Scan for the cell matching the given text and deliver its [X, Y] coordinate at center. 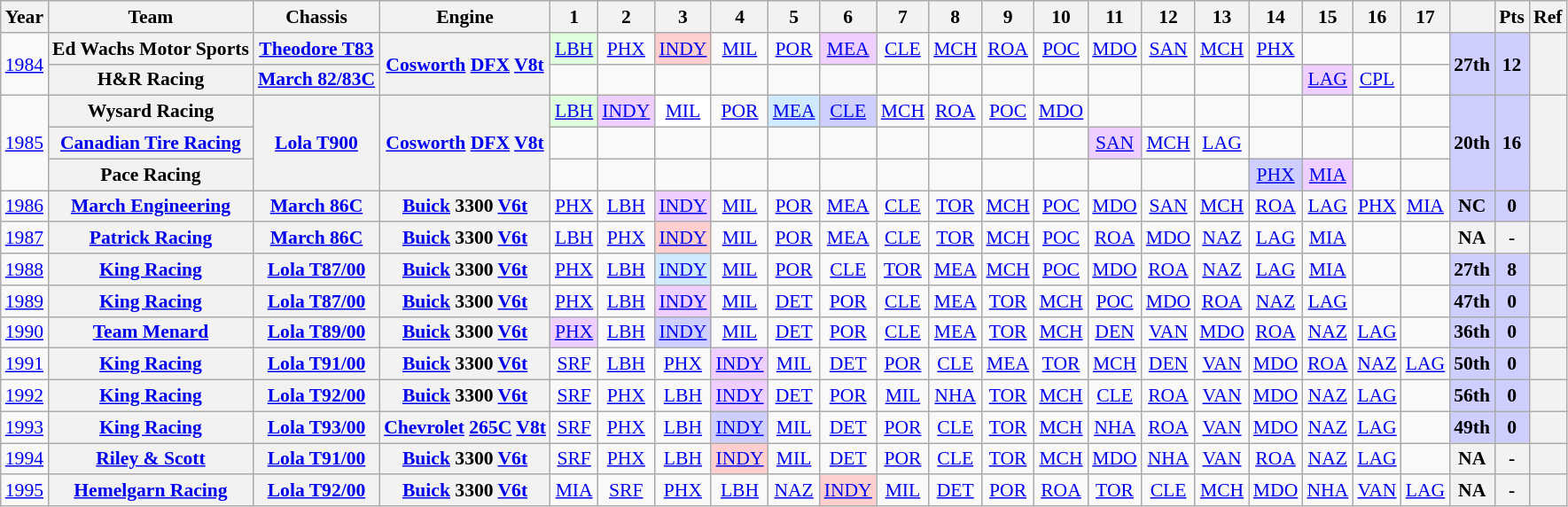
H&R Racing [151, 80]
NC [1471, 207]
1986 [25, 207]
Riley & Scott [151, 459]
6 [848, 17]
36th [1471, 332]
Ref [1548, 17]
5 [794, 17]
20th [1471, 144]
14 [1276, 17]
Patrick Racing [151, 238]
1984 [25, 64]
Theodore T83 [316, 49]
15 [1328, 17]
Chassis [316, 17]
1994 [25, 459]
1993 [25, 427]
Chevrolet 265C V8t [464, 427]
Lola T89/00 [316, 332]
2 [626, 17]
March 82/83C [316, 80]
Team Menard [151, 332]
56th [1471, 396]
1992 [25, 396]
Hemelgarn Racing [151, 491]
Wysard Racing [151, 112]
Engine [464, 17]
1987 [25, 238]
1 [574, 17]
Lola T93/00 [316, 427]
CPL [1377, 80]
4 [739, 17]
1995 [25, 491]
1988 [25, 269]
11 [1115, 17]
March Engineering [151, 207]
3 [683, 17]
49th [1471, 427]
Year [25, 17]
9 [1007, 17]
Ed Wachs Motor Sports [151, 49]
Canadian Tire Racing [151, 144]
50th [1471, 364]
Pts [1512, 17]
10 [1062, 17]
1985 [25, 144]
Team [151, 17]
7 [902, 17]
17 [1425, 17]
1989 [25, 301]
1991 [25, 364]
47th [1471, 301]
Pace Racing [151, 175]
1990 [25, 332]
Lola T900 [316, 144]
13 [1221, 17]
